Provide the [x, y] coordinate of the cell's center where the given text is located.  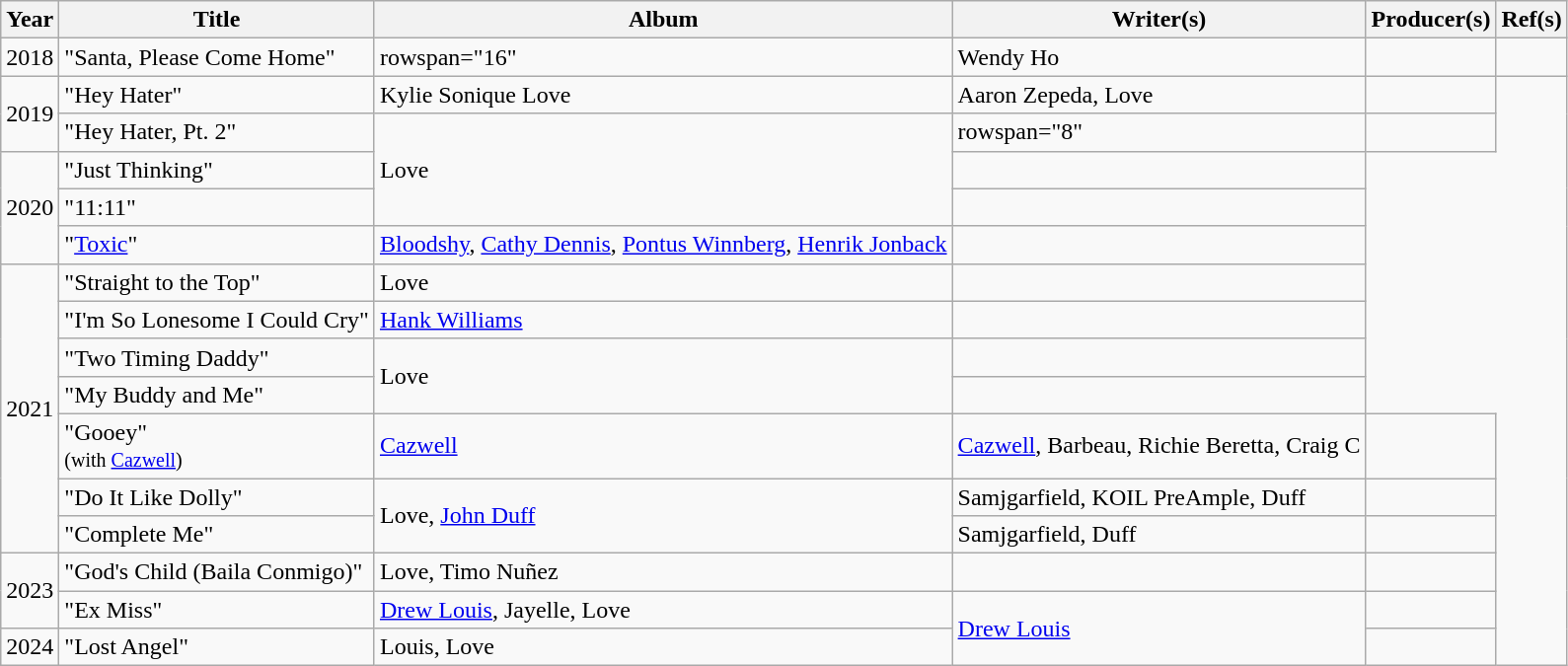
Drew Louis, Jayelle, Love [663, 610]
2018 [30, 57]
rowspan="16" [663, 57]
Drew Louis [1158, 629]
"God's Child (Baila Conmigo)" [217, 572]
"Toxic" [217, 245]
"Straight to the Top" [217, 282]
"Hey Hater" [217, 95]
Aaron Zepeda, Love [1158, 95]
Louis, Love [663, 647]
"Do It Like Dolly" [217, 496]
Wendy Ho [1158, 57]
"Santa, Please Come Home" [217, 57]
Producer(s) [1431, 20]
Title [217, 20]
2024 [30, 647]
"Gooey"(with Cazwell) [217, 446]
Ref(s) [1531, 20]
Kylie Sonique Love [663, 95]
2021 [30, 408]
"I'm So Lonesome I Could Cry" [217, 320]
Samjgarfield, Duff [1158, 535]
2019 [30, 113]
"Lost Angel" [217, 647]
"Two Timing Daddy" [217, 357]
Cazwell [663, 446]
"Ex Miss" [217, 610]
"My Buddy and Me" [217, 395]
Love, John Duff [663, 515]
2020 [30, 207]
Love, Timo Nuñez [663, 572]
"Hey Hater, Pt. 2" [217, 132]
Cazwell, Barbeau, Richie Beretta, Craig C [1158, 446]
rowspan="8" [1158, 132]
Year [30, 20]
Album [663, 20]
"Just Thinking" [217, 170]
"Complete Me" [217, 535]
Writer(s) [1158, 20]
"11:11" [217, 207]
Bloodshy, Cathy Dennis, Pontus Winnberg, Henrik Jonback [663, 245]
2023 [30, 591]
Samjgarfield, KOIL PreAmple, Duff [1158, 496]
Hank Williams [663, 320]
